Return the (x, y) coordinate for the center point of the cell that contains the specified text.  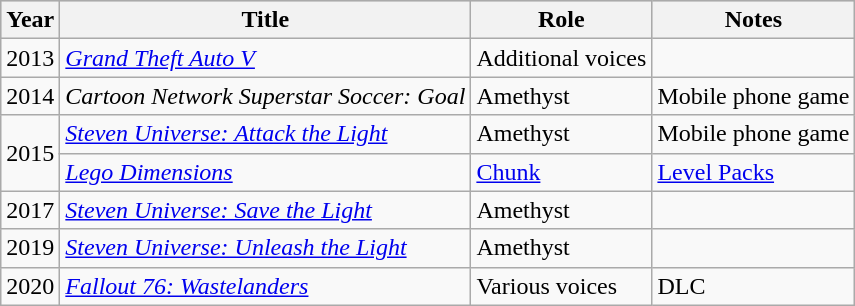
Cartoon Network Superstar Soccer: Goal (266, 96)
Title (266, 20)
2019 (30, 248)
Grand Theft Auto V (266, 58)
Steven Universe: Unleash the Light (266, 248)
Steven Universe: Attack the Light (266, 134)
DLC (754, 286)
Chunk (562, 172)
Lego Dimensions (266, 172)
Fallout 76: Wastelanders (266, 286)
Steven Universe: Save the Light (266, 210)
Notes (754, 20)
2013 (30, 58)
2017 (30, 210)
2020 (30, 286)
Level Packs (754, 172)
2015 (30, 153)
Year (30, 20)
Role (562, 20)
2014 (30, 96)
Various voices (562, 286)
Additional voices (562, 58)
